Return the [X, Y] coordinate for the center point of the cell that contains the specified text.  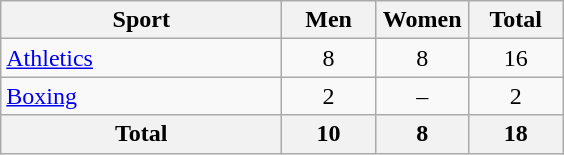
18 [516, 134]
16 [516, 58]
Boxing [142, 96]
Sport [142, 20]
10 [329, 134]
– [422, 96]
Women [422, 20]
Men [329, 20]
Athletics [142, 58]
